Scan for the cell matching the given text and deliver its (x, y) coordinate at center. 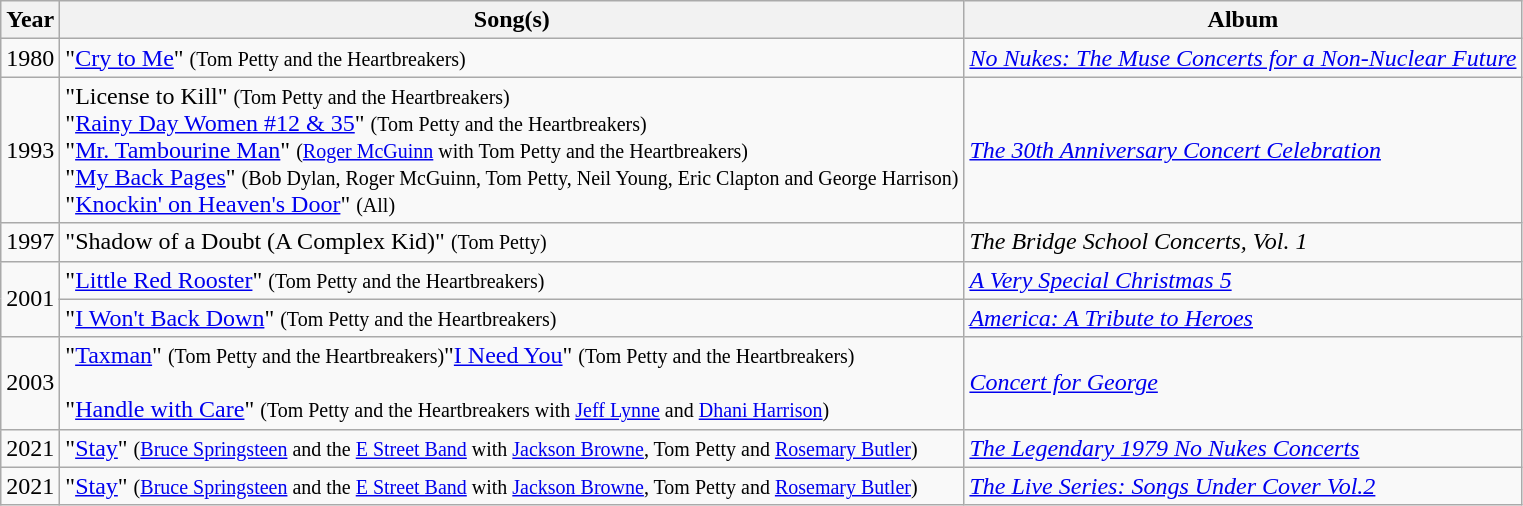
1993 (30, 150)
"Shadow of a Doubt (A Complex Kid)" (Tom Petty) (512, 242)
1980 (30, 58)
The Live Series: Songs Under Cover Vol.2 (1243, 486)
Album (1243, 20)
The 30th Anniversary Concert Celebration (1243, 150)
The Bridge School Concerts, Vol. 1 (1243, 242)
"Cry to Me" (Tom Petty and the Heartbreakers) (512, 58)
The Legendary 1979 No Nukes Concerts (1243, 448)
No Nukes: The Muse Concerts for a Non-Nuclear Future (1243, 58)
A Very Special Christmas 5 (1243, 280)
Concert for George (1243, 383)
Song(s) (512, 20)
1997 (30, 242)
"I Won't Back Down" (Tom Petty and the Heartbreakers) (512, 318)
"Little Red Rooster" (Tom Petty and the Heartbreakers) (512, 280)
Year (30, 20)
2003 (30, 383)
America: A Tribute to Heroes (1243, 318)
2001 (30, 299)
